Scan for the cell matching the given text and deliver its [x, y] coordinate at center. 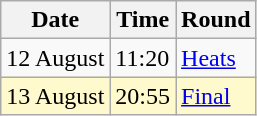
Date [56, 20]
Round [216, 20]
13 August [56, 96]
20:55 [143, 96]
11:20 [143, 58]
Time [143, 20]
12 August [56, 58]
Final [216, 96]
Heats [216, 58]
